Provide the [X, Y] coordinate of the cell's center where the given text is located.  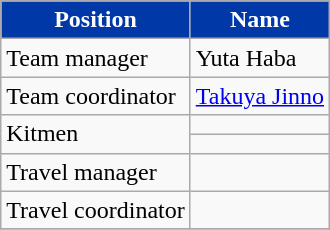
Kitmen [96, 134]
Team manager [96, 58]
Travel coordinator [96, 210]
Team coordinator [96, 96]
Travel manager [96, 172]
Position [96, 20]
Name [260, 20]
Takuya Jinno [260, 96]
Yuta Haba [260, 58]
